Scan for the cell matching the given text and deliver its [x, y] coordinate at center. 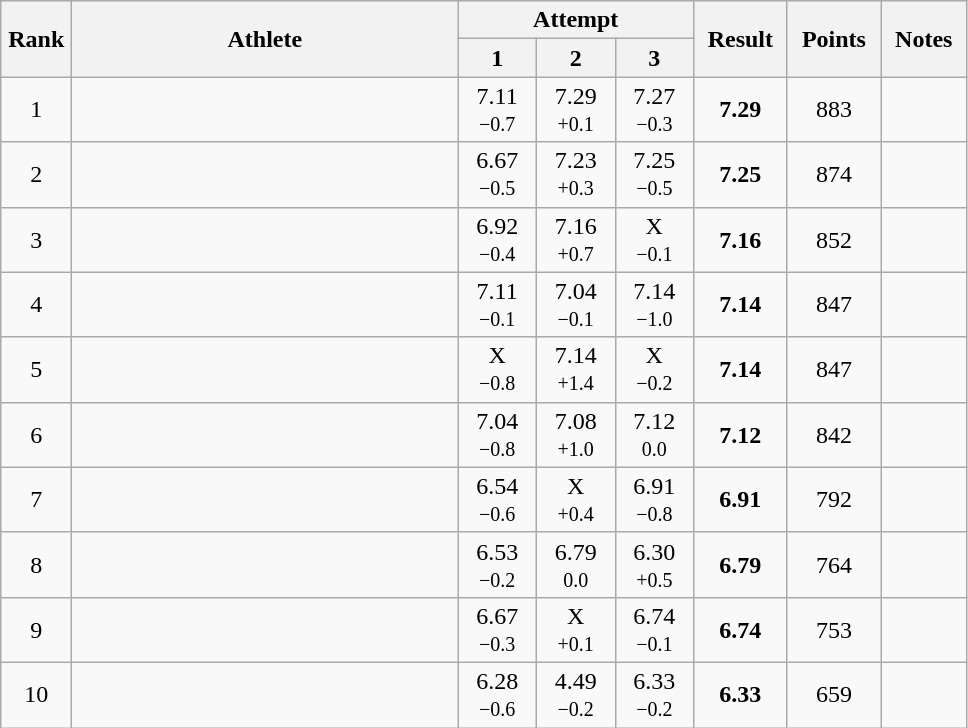
7.04−0.1 [576, 304]
6.790.0 [576, 564]
4 [36, 304]
6.79 [741, 564]
4.49−0.2 [576, 694]
6 [36, 434]
7.11−0.1 [498, 304]
6.91 [741, 500]
6.54−0.6 [498, 500]
6.91−0.8 [654, 500]
6.28−0.6 [498, 694]
7.12 [741, 434]
6.74 [741, 630]
X−0.1 [654, 240]
7.16+0.7 [576, 240]
Result [741, 39]
6.74−0.1 [654, 630]
883 [834, 110]
6.30+0.5 [654, 564]
852 [834, 240]
7 [36, 500]
7.11−0.7 [498, 110]
10 [36, 694]
7.14−1.0 [654, 304]
7.16 [741, 240]
6.92−0.4 [498, 240]
X+0.4 [576, 500]
7.120.0 [654, 434]
7.29 [741, 110]
7.23+0.3 [576, 174]
6.53−0.2 [498, 564]
792 [834, 500]
Notes [924, 39]
9 [36, 630]
874 [834, 174]
6.67−0.5 [498, 174]
Attempt [576, 20]
X+0.1 [576, 630]
5 [36, 370]
X−0.8 [498, 370]
6.67−0.3 [498, 630]
7.08+1.0 [576, 434]
Points [834, 39]
764 [834, 564]
6.33 [741, 694]
8 [36, 564]
Rank [36, 39]
7.04−0.8 [498, 434]
7.29+0.1 [576, 110]
X−0.2 [654, 370]
7.25 [741, 174]
7.27−0.3 [654, 110]
7.14+1.4 [576, 370]
7.25−0.5 [654, 174]
Athlete [265, 39]
753 [834, 630]
6.33−0.2 [654, 694]
842 [834, 434]
659 [834, 694]
